Provide the (x, y) coordinate of the cell's center where the given text is located.  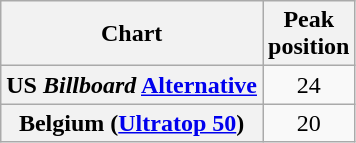
Chart (132, 34)
20 (308, 123)
Peakposition (308, 34)
24 (308, 85)
US Billboard Alternative (132, 85)
Belgium (Ultratop 50) (132, 123)
